From the cell containing the given text, extract its center point as [x, y] coordinate. 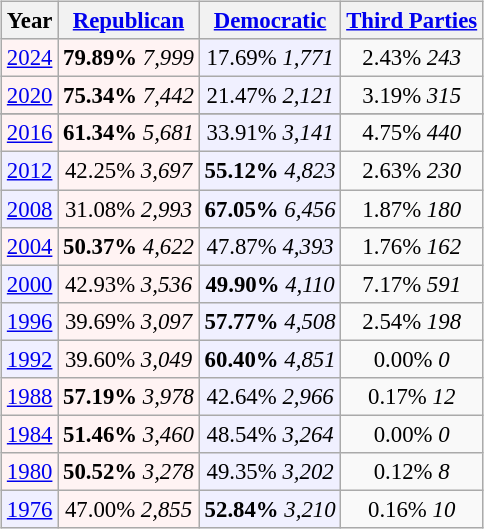
31.08% 2,993 [129, 209]
3.19% 315 [412, 96]
2004 [30, 246]
60.40% 4,851 [270, 359]
7.17% 591 [412, 284]
1992 [30, 359]
79.89% 7,999 [129, 58]
48.54% 3,264 [270, 434]
Third Parties [412, 21]
2024 [30, 58]
51.46% 3,460 [129, 434]
1976 [30, 509]
1996 [30, 321]
2008 [30, 209]
67.05% 6,456 [270, 209]
2.43% 243 [412, 58]
61.34% 5,681 [129, 133]
33.91% 3,141 [270, 133]
42.64% 2,966 [270, 396]
0.16% 10 [412, 509]
2012 [30, 171]
47.87% 4,393 [270, 246]
57.77% 4,508 [270, 321]
39.60% 3,049 [129, 359]
1.76% 162 [412, 246]
21.47% 2,121 [270, 96]
1988 [30, 396]
50.52% 3,278 [129, 472]
0.17% 12 [412, 396]
Republican [129, 21]
55.12% 4,823 [270, 171]
Year [30, 21]
75.34% 7,442 [129, 96]
39.69% 3,097 [129, 321]
0.12% 8 [412, 472]
2.63% 230 [412, 171]
50.37% 4,622 [129, 246]
49.35% 3,202 [270, 472]
2.54% 198 [412, 321]
2020 [30, 96]
2016 [30, 133]
49.90% 4,110 [270, 284]
1980 [30, 472]
52.84% 3,210 [270, 509]
Democratic [270, 21]
42.25% 3,697 [129, 171]
4.75% 440 [412, 133]
17.69% 1,771 [270, 58]
1984 [30, 434]
2000 [30, 284]
47.00% 2,855 [129, 509]
42.93% 3,536 [129, 284]
1.87% 180 [412, 209]
57.19% 3,978 [129, 396]
